Identify which cell holds the provided text, then report its [x, y] central coordinate. 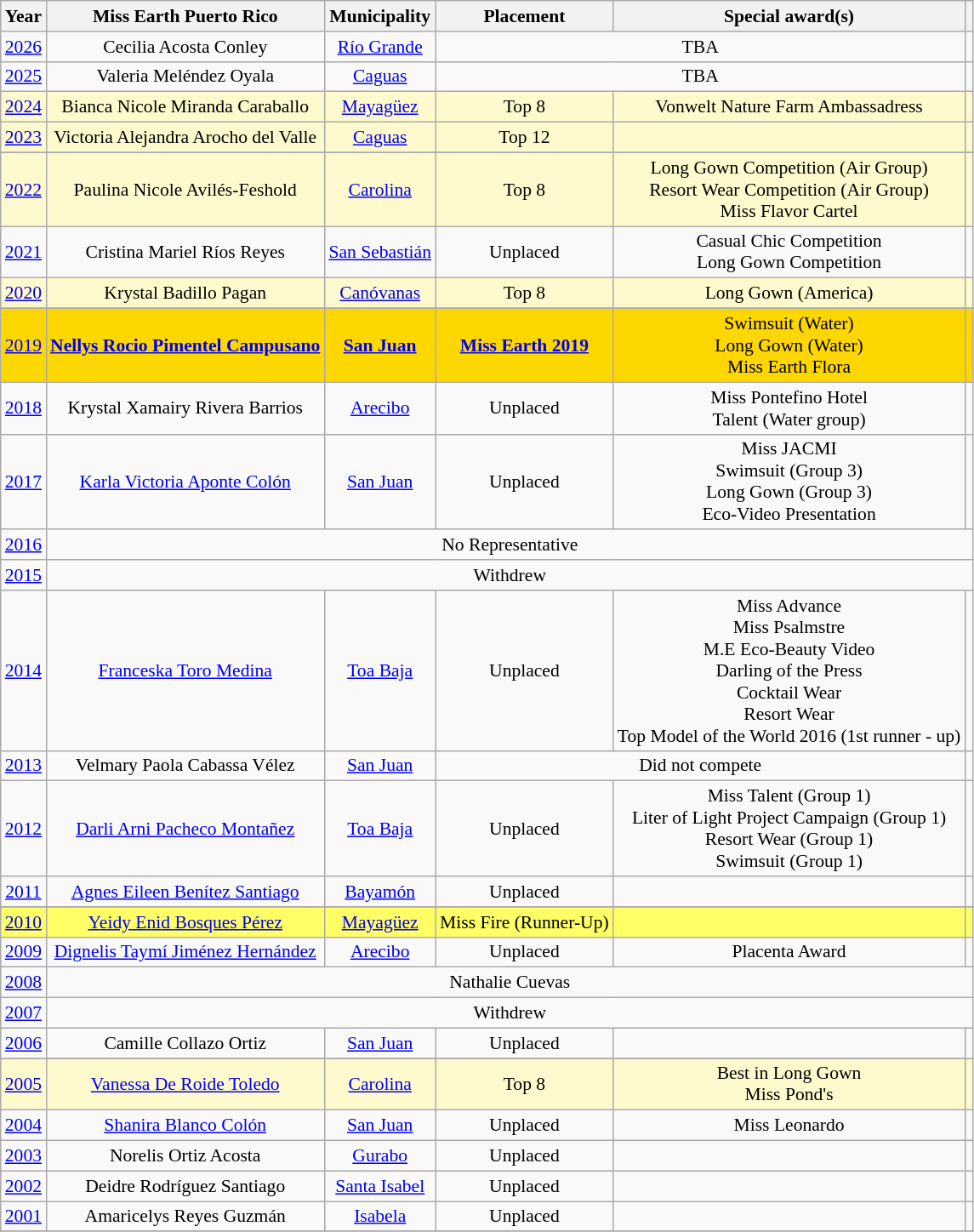
Paulina Nicole Avilés-Feshold [185, 189]
2021 [24, 252]
2001 [24, 1217]
2007 [24, 1013]
Canóvanas [379, 294]
Karla Victoria Aponte Colón [185, 482]
Deidre Rodríguez Santiago [185, 1186]
Norelis Ortiz Acosta [185, 1156]
2013 [24, 766]
2010 [24, 922]
Camille Collazo Ortiz [185, 1043]
Krystal Badillo Pagan [185, 294]
Velmary Paola Cabassa Vélez [185, 766]
Yeidy Enid Bosques Pérez [185, 922]
2023 [24, 138]
Bayamón [379, 892]
2008 [24, 983]
Miss Earth 2019 [524, 345]
2005 [24, 1084]
Darli Arni Pacheco Montañez [185, 829]
Amaricelys Reyes Guzmán [185, 1217]
Santa Isabel [379, 1186]
Miss AdvanceMiss PsalmstreM.E Eco-Beauty Video Darling of the Press Cocktail Wear Resort WearTop Model of the World 2016 (1st runner - up) [789, 670]
No Representative [510, 545]
Long Gown Competition (Air Group) Resort Wear Competition (Air Group) Miss Flavor Cartel [789, 189]
Nathalie Cuevas [510, 983]
Miss JACMI Swimsuit (Group 3) Long Gown (Group 3) Eco-Video Presentation [789, 482]
Franceska Toro Medina [185, 670]
Vonwelt Nature Farm Ambassadress [789, 107]
Nellys Rocio Pimentel Campusano [185, 345]
Dignelis Taymí Jiménez Hernández [185, 952]
2026 [24, 47]
Miss Talent (Group 1) Liter of Light Project Campaign (Group 1) Resort Wear (Group 1) Swimsuit (Group 1) [789, 829]
Isabela [379, 1217]
Placenta Award [789, 952]
2022 [24, 189]
Long Gown (America) [789, 294]
Agnes Eileen Benítez Santiago [185, 892]
Valeria Meléndez Oyala [185, 77]
2009 [24, 952]
2016 [24, 545]
Top 12 [524, 138]
Vanessa De Roide Toledo [185, 1084]
Miss Pontefino Hotel Talent (Water group) [789, 408]
2002 [24, 1186]
Best in Long GownMiss Pond's [789, 1084]
Special award(s) [789, 16]
2006 [24, 1043]
2015 [24, 575]
2004 [24, 1126]
Miss Fire (Runner-Up) [524, 922]
Krystal Xamairy Rivera Barrios [185, 408]
2003 [24, 1156]
Gurabo [379, 1156]
2011 [24, 892]
2024 [24, 107]
2019 [24, 345]
Shanira Blanco Colón [185, 1126]
Municipality [379, 16]
Río Grande [379, 47]
Miss Leonardo [789, 1126]
2014 [24, 670]
2017 [24, 482]
Cecilia Acosta Conley [185, 47]
Placement [524, 16]
Swimsuit (Water) Long Gown (Water)Miss Earth Flora [789, 345]
Year [24, 16]
2012 [24, 829]
Did not compete [700, 766]
Victoria Alejandra Arocho del Valle [185, 138]
Bianca Nicole Miranda Caraballo [185, 107]
San Sebastián [379, 252]
2018 [24, 408]
2020 [24, 294]
Cristina Mariel Ríos Reyes [185, 252]
2025 [24, 77]
Casual Chic Competition Long Gown Competition [789, 252]
Miss Earth Puerto Rico [185, 16]
